Extract the (x, y) coordinate from the center of the cell holding the provided text.  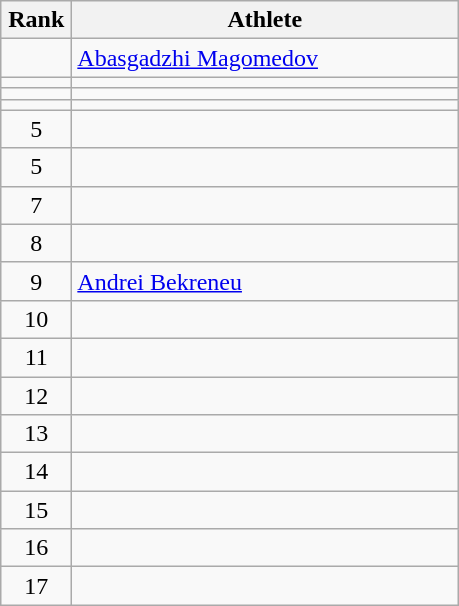
Abasgadzhi Magomedov (265, 58)
15 (36, 510)
10 (36, 319)
Rank (36, 20)
9 (36, 281)
8 (36, 243)
7 (36, 205)
Athlete (265, 20)
17 (36, 586)
11 (36, 357)
16 (36, 548)
12 (36, 395)
13 (36, 434)
Andrei Bekreneu (265, 281)
14 (36, 472)
